Find where the given text appears and provide that cell's center as (X, Y) coordinate. 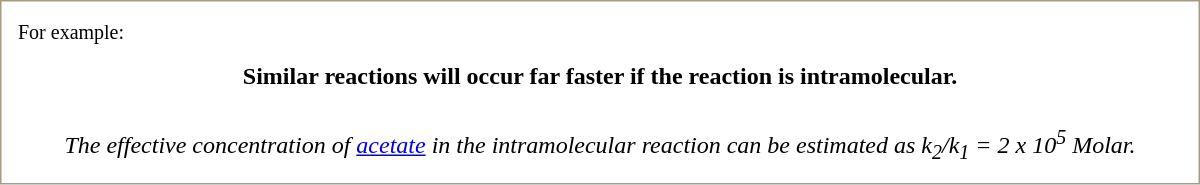
For example: (600, 31)
The effective concentration of acetate in the intramolecular reaction can be estimated as k2/k1 = 2 x 105 Molar. (600, 146)
Similar reactions will occur far faster if the reaction is intramolecular. (600, 77)
